Find where the given text appears and provide that cell's center as (x, y) coordinate. 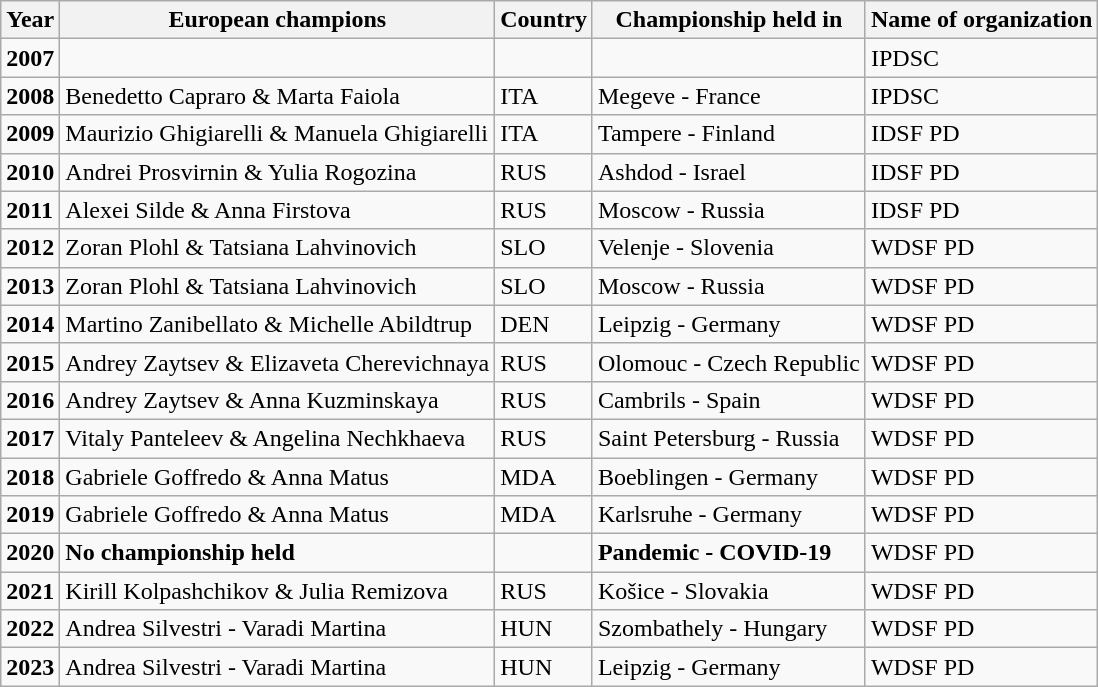
Martino Zanibellato & Michelle Abildtrup (278, 324)
No championship held (278, 553)
Velenje - Slovenia (728, 248)
DEN (544, 324)
Saint Petersburg - Russia (728, 438)
European champions (278, 20)
Andrey Zaytsev & Anna Kuzminskaya (278, 400)
Andrei Prosvirnin & Yulia Rogozina (278, 172)
2021 (30, 591)
Andrey Zaytsev & Elizaveta Cherevichnaya (278, 362)
Benedetto Capraro & Marta Faiola (278, 96)
Alexei Silde & Anna Firstova (278, 210)
Tampere - Finland (728, 134)
Olomouc - Czech Republic (728, 362)
Boeblingen - Germany (728, 477)
2020 (30, 553)
2016 (30, 400)
2017 (30, 438)
Szombathely - Hungary (728, 629)
2018 (30, 477)
2007 (30, 58)
2023 (30, 667)
Vitaly Panteleev & Angelina Nechkhaeva (278, 438)
Year (30, 20)
2022 (30, 629)
Karlsruhe - Germany (728, 515)
Country (544, 20)
Kirill Kolpashchikov & Julia Remizova (278, 591)
2011 (30, 210)
Košice - Slovakia (728, 591)
2012 (30, 248)
2014 (30, 324)
Pandemic - COVID-19 (728, 553)
Ashdod - Israel (728, 172)
2008 (30, 96)
2019 (30, 515)
2010 (30, 172)
Name of organization (981, 20)
Championship held in (728, 20)
2015 (30, 362)
Cambrils - Spain (728, 400)
2013 (30, 286)
Megeve - France (728, 96)
2009 (30, 134)
Maurizio Ghigiarelli & Manuela Ghigiarelli (278, 134)
